Return (X, Y) of the center of cell containing provided text 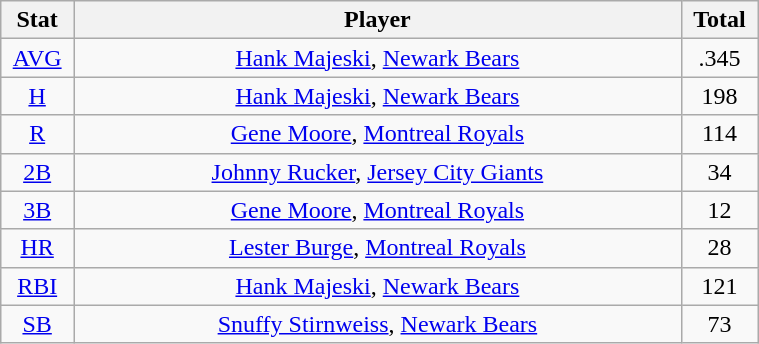
12 (719, 210)
SB (38, 324)
Stat (38, 20)
Lester Burge, Montreal Royals (378, 248)
AVG (38, 58)
Total (719, 20)
Johnny Rucker, Jersey City Giants (378, 172)
H (38, 96)
RBI (38, 286)
Snuffy Stirnweiss, Newark Bears (378, 324)
2B (38, 172)
198 (719, 96)
73 (719, 324)
Player (378, 20)
28 (719, 248)
R (38, 134)
.345 (719, 58)
114 (719, 134)
3B (38, 210)
34 (719, 172)
121 (719, 286)
HR (38, 248)
